Return (X, Y) of the center of cell containing provided text 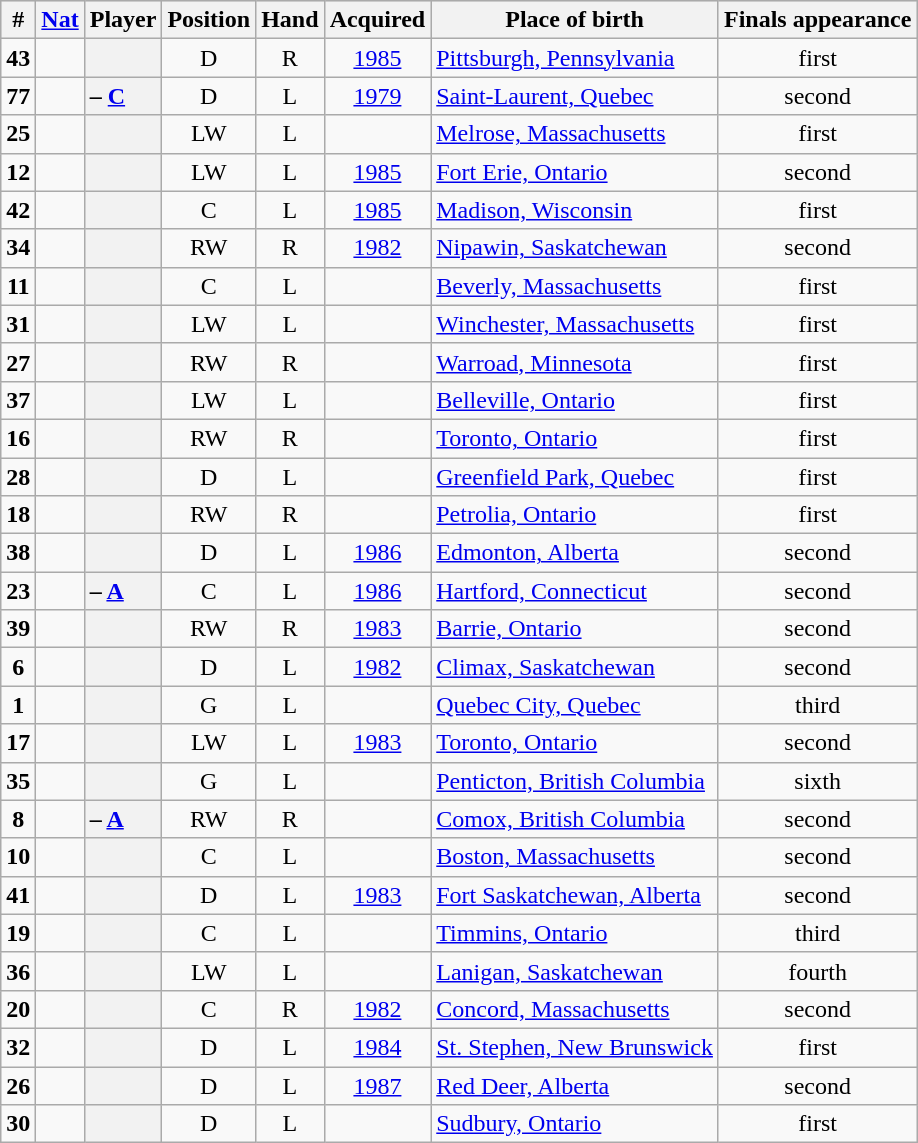
27 (18, 362)
Belleville, Ontario (575, 400)
39 (18, 629)
Concord, Massachusetts (575, 1009)
Climax, Saskatchewan (575, 667)
Boston, Massachusetts (575, 857)
41 (18, 895)
20 (18, 1009)
30 (18, 1124)
Saint-Laurent, Quebec (575, 96)
Player (123, 20)
Red Deer, Alberta (575, 1085)
Timmins, Ontario (575, 933)
Pittsburgh, Pennsylvania (575, 58)
34 (18, 248)
Penticton, British Columbia (575, 781)
Warroad, Minnesota (575, 362)
Nat (60, 20)
Madison, Wisconsin (575, 210)
16 (18, 438)
28 (18, 477)
8 (18, 819)
St. Stephen, New Brunswick (575, 1047)
1987 (378, 1085)
Greenfield Park, Quebec (575, 477)
19 (18, 933)
Hartford, Connecticut (575, 591)
35 (18, 781)
Fort Saskatchewan, Alberta (575, 895)
1 (18, 705)
Sudbury, Ontario (575, 1124)
Barrie, Ontario (575, 629)
38 (18, 553)
Petrolia, Ontario (575, 515)
Beverly, Massachusetts (575, 286)
77 (18, 96)
11 (18, 286)
Fort Erie, Ontario (575, 172)
12 (18, 172)
fourth (817, 971)
sixth (817, 781)
Quebec City, Quebec (575, 705)
Melrose, Massachusetts (575, 134)
31 (18, 324)
Nipawin, Saskatchewan (575, 248)
18 (18, 515)
36 (18, 971)
# (18, 20)
Comox, British Columbia (575, 819)
17 (18, 743)
Winchester, Massachusetts (575, 324)
Acquired (378, 20)
Position (209, 20)
Edmonton, Alberta (575, 553)
10 (18, 857)
43 (18, 58)
26 (18, 1085)
32 (18, 1047)
– C (123, 96)
1979 (378, 96)
Place of birth (575, 20)
25 (18, 134)
42 (18, 210)
1984 (378, 1047)
6 (18, 667)
37 (18, 400)
Hand (290, 20)
23 (18, 591)
Finals appearance (817, 20)
Lanigan, Saskatchewan (575, 971)
